Pinpoint the cell where the given text exists, returning its [X, Y] midpoint coordinate. 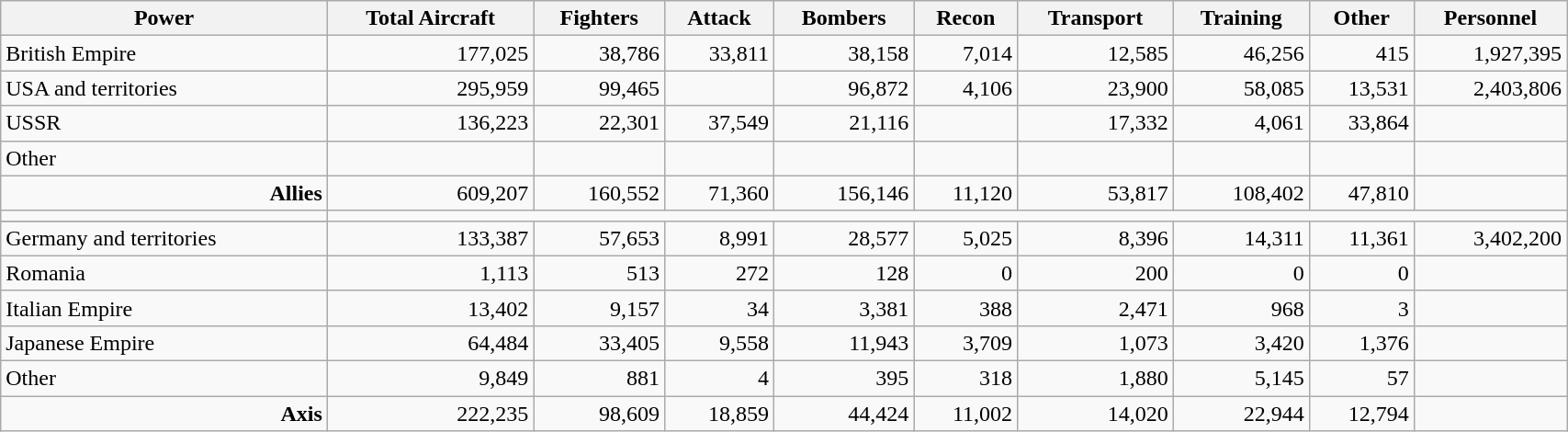
7,014 [966, 53]
200 [1096, 273]
3 [1361, 308]
13,531 [1361, 88]
11,120 [966, 193]
38,158 [843, 53]
388 [966, 308]
37,549 [718, 123]
128 [843, 273]
Transport [1096, 18]
2,403,806 [1490, 88]
1,073 [1096, 343]
44,424 [843, 413]
47,810 [1361, 193]
58,085 [1241, 88]
34 [718, 308]
3,420 [1241, 343]
12,585 [1096, 53]
USA and territories [164, 88]
33,405 [599, 343]
Italian Empire [164, 308]
71,360 [718, 193]
2,471 [1096, 308]
968 [1241, 308]
Fighters [599, 18]
38,786 [599, 53]
295,959 [430, 88]
28,577 [843, 238]
53,817 [1096, 193]
5,145 [1241, 378]
Recon [966, 18]
22,301 [599, 123]
British Empire [164, 53]
22,944 [1241, 413]
23,900 [1096, 88]
133,387 [430, 238]
513 [599, 273]
4 [718, 378]
136,223 [430, 123]
64,484 [430, 343]
272 [718, 273]
4,106 [966, 88]
57,653 [599, 238]
3,709 [966, 343]
33,811 [718, 53]
99,465 [599, 88]
14,311 [1241, 238]
Bombers [843, 18]
1,113 [430, 273]
46,256 [1241, 53]
Romania [164, 273]
881 [599, 378]
12,794 [1361, 413]
160,552 [599, 193]
11,943 [843, 343]
17,332 [1096, 123]
Axis [164, 413]
222,235 [430, 413]
57 [1361, 378]
Training [1241, 18]
1,880 [1096, 378]
108,402 [1241, 193]
177,025 [430, 53]
Germany and territories [164, 238]
415 [1361, 53]
18,859 [718, 413]
Power [164, 18]
5,025 [966, 238]
8,991 [718, 238]
4,061 [1241, 123]
Personnel [1490, 18]
Attack [718, 18]
11,002 [966, 413]
3,381 [843, 308]
9,849 [430, 378]
609,207 [430, 193]
33,864 [1361, 123]
156,146 [843, 193]
13,402 [430, 308]
1,376 [1361, 343]
Total Aircraft [430, 18]
1,927,395 [1490, 53]
9,558 [718, 343]
96,872 [843, 88]
3,402,200 [1490, 238]
Japanese Empire [164, 343]
318 [966, 378]
21,116 [843, 123]
Allies [164, 193]
8,396 [1096, 238]
395 [843, 378]
98,609 [599, 413]
14,020 [1096, 413]
11,361 [1361, 238]
9,157 [599, 308]
USSR [164, 123]
